Return the (X, Y) coordinate for the center point of the cell that contains the specified text.  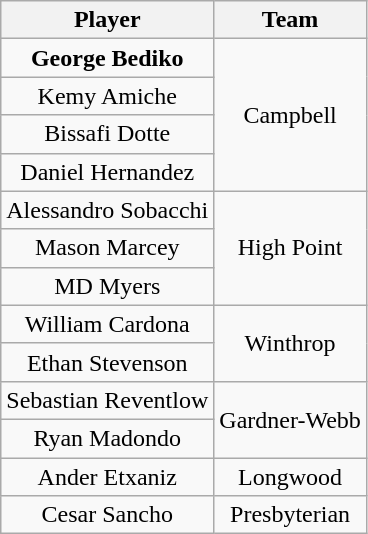
Longwood (290, 477)
Ander Etxaniz (108, 477)
Daniel Hernandez (108, 172)
Cesar Sancho (108, 515)
Player (108, 20)
High Point (290, 248)
Bissafi Dotte (108, 134)
Winthrop (290, 343)
MD Myers (108, 286)
Gardner-Webb (290, 419)
William Cardona (108, 324)
Presbyterian (290, 515)
Ryan Madondo (108, 438)
Kemy Amiche (108, 96)
Ethan Stevenson (108, 362)
Sebastian Reventlow (108, 400)
Campbell (290, 115)
Alessandro Sobacchi (108, 210)
Team (290, 20)
Mason Marcey (108, 248)
George Bediko (108, 58)
